Search for the cell housing the specified text and yield its [x, y] center coordinate. 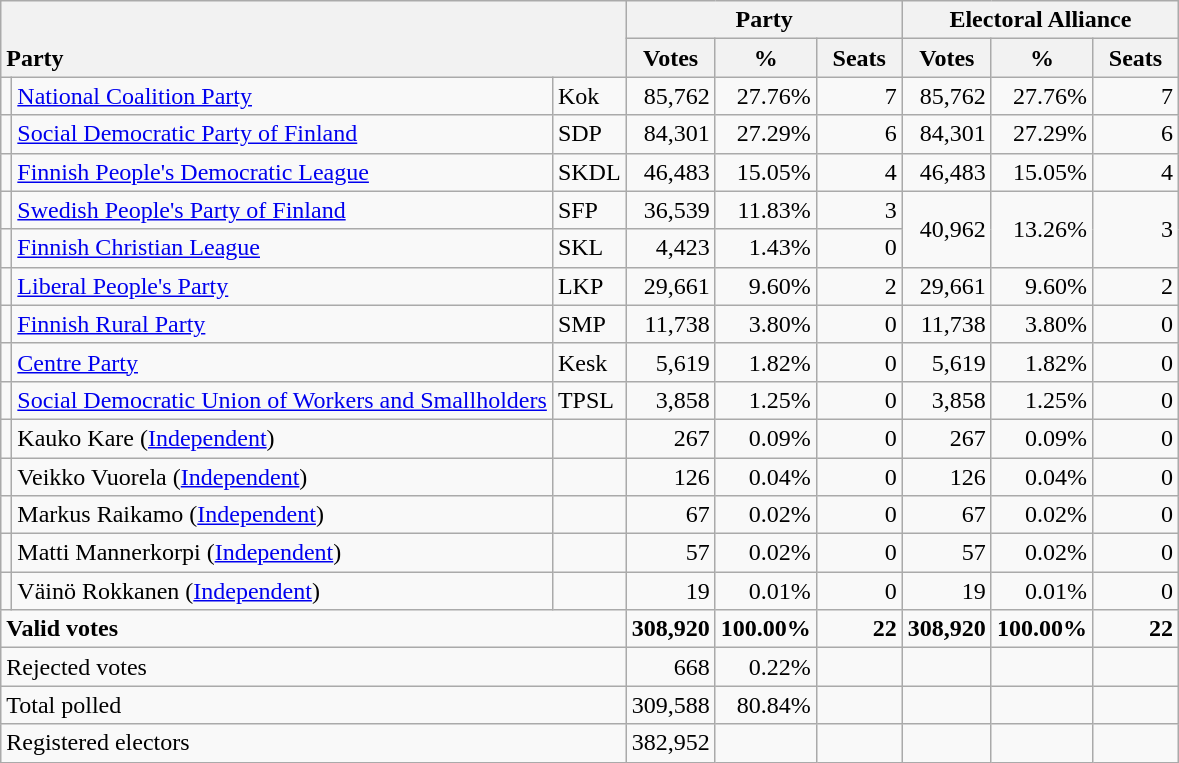
Total polled [314, 705]
36,539 [670, 210]
Swedish People's Party of Finland [282, 210]
Centre Party [282, 362]
Liberal People's Party [282, 286]
1.43% [766, 248]
Väinö Rokkanen (Independent) [282, 591]
Rejected votes [314, 667]
SKL [589, 248]
Veikko Vuorela (Independent) [282, 477]
4,423 [670, 248]
80.84% [766, 705]
Markus Raikamo (Independent) [282, 515]
LKP [589, 286]
11.83% [766, 210]
Valid votes [314, 629]
TPSL [589, 400]
SDP [589, 134]
309,588 [670, 705]
SMP [589, 324]
Finnish Rural Party [282, 324]
382,952 [670, 743]
Registered electors [314, 743]
Kok [589, 96]
40,962 [946, 229]
SFP [589, 210]
Electoral Alliance [1040, 20]
Kauko Kare (Independent) [282, 438]
National Coalition Party [282, 96]
Finnish Christian League [282, 248]
SKDL [589, 172]
668 [670, 667]
Kesk [589, 362]
Finnish People's Democratic League [282, 172]
Social Democratic Union of Workers and Smallholders [282, 400]
13.26% [1042, 229]
Matti Mannerkorpi (Independent) [282, 553]
0.22% [766, 667]
Social Democratic Party of Finland [282, 134]
